Detect which cell encompasses the target text, then output its [X, Y] center coordinate. 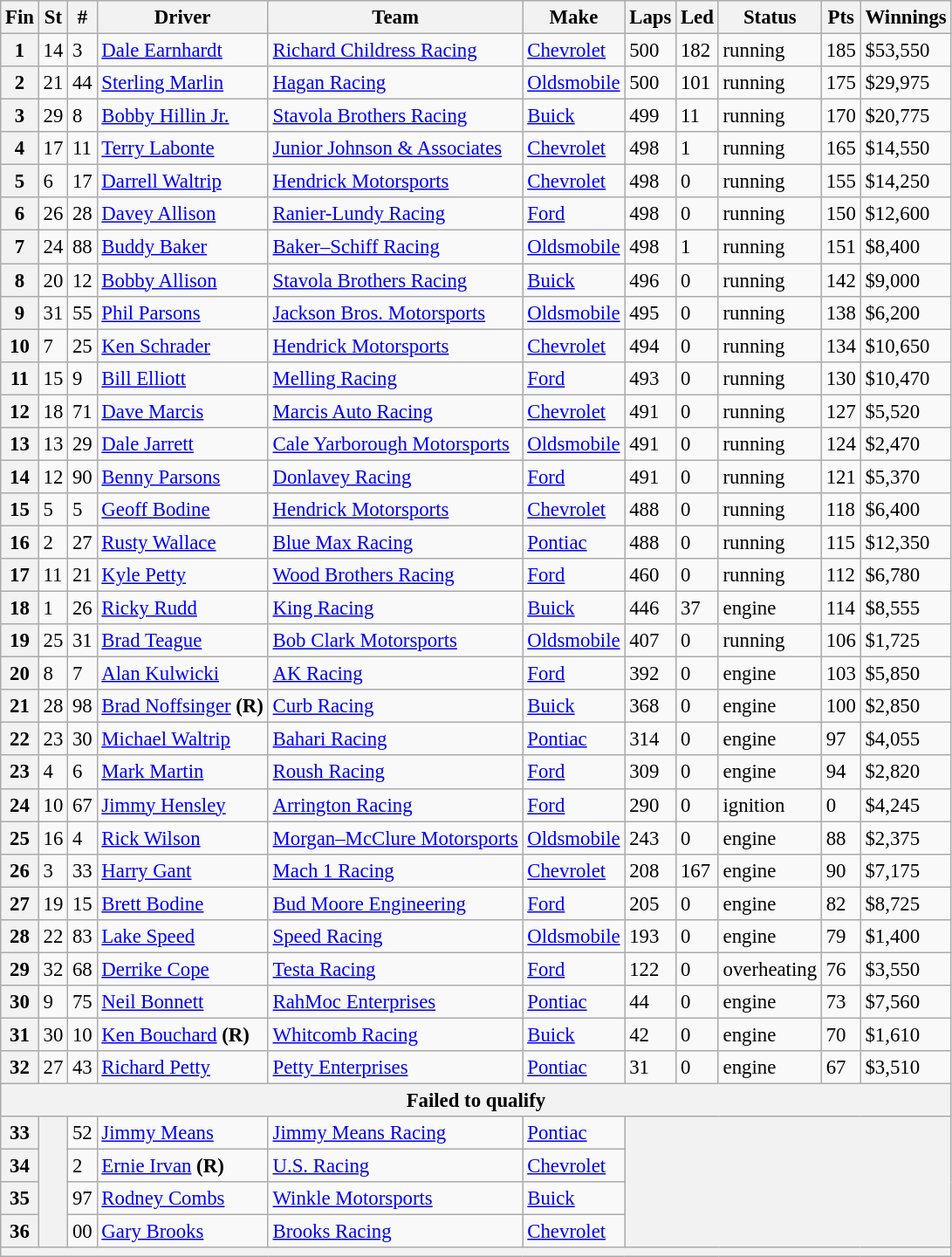
$8,725 [906, 903]
Wood Brothers Racing [395, 575]
Baker–Schiff Racing [395, 247]
$2,850 [906, 706]
Blue Max Racing [395, 542]
Kyle Petty [182, 575]
121 [841, 477]
Team [395, 17]
Dale Jarrett [182, 444]
Rick Wilson [182, 838]
182 [698, 51]
Bobby Allison [182, 280]
$6,780 [906, 575]
Driver [182, 17]
70 [841, 1034]
114 [841, 608]
124 [841, 444]
$6,400 [906, 510]
118 [841, 510]
Buddy Baker [182, 247]
138 [841, 313]
$9,000 [906, 280]
Derrike Cope [182, 969]
Jimmy Means [182, 1133]
Lake Speed [182, 937]
Sterling Marlin [182, 83]
$6,200 [906, 313]
68 [82, 969]
Jimmy Means Racing [395, 1133]
43 [82, 1068]
151 [841, 247]
52 [82, 1133]
Davey Allison [182, 214]
$12,600 [906, 214]
Led [698, 17]
392 [651, 674]
167 [698, 870]
290 [651, 805]
$14,550 [906, 148]
98 [82, 706]
76 [841, 969]
Failed to qualify [476, 1101]
Fin [20, 17]
Ranier-Lundy Racing [395, 214]
Benny Parsons [182, 477]
127 [841, 411]
Ken Schrader [182, 346]
Winnings [906, 17]
Dave Marcis [182, 411]
Bobby Hillin Jr. [182, 116]
Pts [841, 17]
170 [841, 116]
Petty Enterprises [395, 1068]
Junior Johnson & Associates [395, 148]
Cale Yarborough Motorsports [395, 444]
208 [651, 870]
205 [651, 903]
$4,245 [906, 805]
309 [651, 773]
Melling Racing [395, 378]
Dale Earnhardt [182, 51]
ignition [770, 805]
499 [651, 116]
73 [841, 1002]
Arrington Racing [395, 805]
42 [651, 1034]
Ken Bouchard (R) [182, 1034]
Richard Childress Racing [395, 51]
175 [841, 83]
Rusty Wallace [182, 542]
Speed Racing [395, 937]
79 [841, 937]
155 [841, 182]
$10,650 [906, 346]
$2,820 [906, 773]
Morgan–McClure Motorsports [395, 838]
115 [841, 542]
Gary Brooks [182, 1232]
494 [651, 346]
$5,520 [906, 411]
$1,725 [906, 641]
Jimmy Hensley [182, 805]
112 [841, 575]
St [52, 17]
Darrell Waltrip [182, 182]
Marcis Auto Racing [395, 411]
Brett Bodine [182, 903]
$5,370 [906, 477]
$20,775 [906, 116]
Brooks Racing [395, 1232]
$5,850 [906, 674]
106 [841, 641]
$1,400 [906, 937]
37 [698, 608]
314 [651, 739]
35 [20, 1199]
Rodney Combs [182, 1199]
AK Racing [395, 674]
Make [574, 17]
Jackson Bros. Motorsports [395, 313]
$8,555 [906, 608]
Roush Racing [395, 773]
Harry Gant [182, 870]
Donlavey Racing [395, 477]
Curb Racing [395, 706]
Neil Bonnett [182, 1002]
Status [770, 17]
Phil Parsons [182, 313]
75 [82, 1002]
103 [841, 674]
Brad Teague [182, 641]
$2,470 [906, 444]
$7,175 [906, 870]
Mach 1 Racing [395, 870]
Ernie Irvan (R) [182, 1166]
# [82, 17]
83 [82, 937]
94 [841, 773]
Whitcomb Racing [395, 1034]
$3,510 [906, 1068]
Geoff Bodine [182, 510]
$14,250 [906, 182]
193 [651, 937]
185 [841, 51]
Hagan Racing [395, 83]
142 [841, 280]
U.S. Racing [395, 1166]
Mark Martin [182, 773]
$4,055 [906, 739]
150 [841, 214]
Alan Kulwicki [182, 674]
$29,975 [906, 83]
Bud Moore Engineering [395, 903]
King Racing [395, 608]
$8,400 [906, 247]
134 [841, 346]
71 [82, 411]
Terry Labonte [182, 148]
122 [651, 969]
$53,550 [906, 51]
Winkle Motorsports [395, 1199]
$12,350 [906, 542]
130 [841, 378]
495 [651, 313]
$10,470 [906, 378]
493 [651, 378]
368 [651, 706]
100 [841, 706]
55 [82, 313]
165 [841, 148]
$2,375 [906, 838]
Bahari Racing [395, 739]
$1,610 [906, 1034]
82 [841, 903]
243 [651, 838]
Bob Clark Motorsports [395, 641]
446 [651, 608]
36 [20, 1232]
101 [698, 83]
RahMoc Enterprises [395, 1002]
Laps [651, 17]
$7,560 [906, 1002]
Ricky Rudd [182, 608]
460 [651, 575]
407 [651, 641]
Bill Elliott [182, 378]
$3,550 [906, 969]
00 [82, 1232]
34 [20, 1166]
Michael Waltrip [182, 739]
Richard Petty [182, 1068]
overheating [770, 969]
Testa Racing [395, 969]
Brad Noffsinger (R) [182, 706]
496 [651, 280]
